Scan for the cell matching the given text and deliver its (X, Y) coordinate at center. 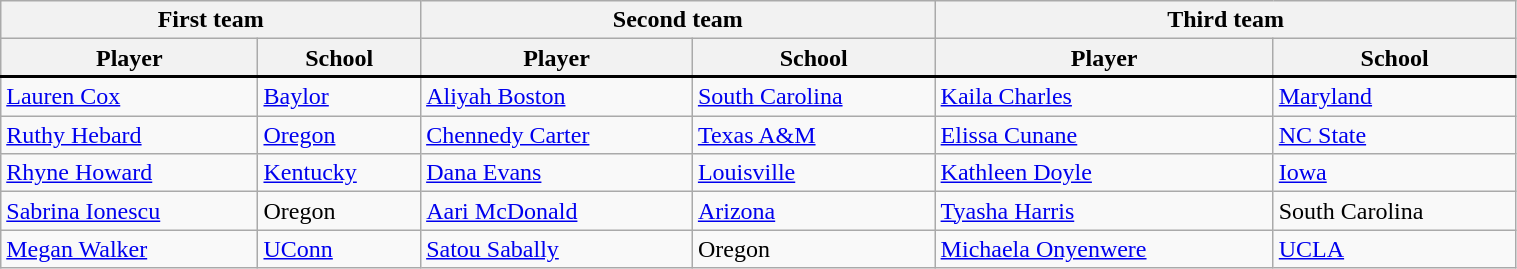
Lauren Cox (130, 96)
Second team (678, 20)
Ruthy Hebard (130, 135)
Third team (1226, 20)
Kathleen Doyle (1104, 173)
Megan Walker (130, 249)
Kentucky (340, 173)
Iowa (1394, 173)
Chennedy Carter (557, 135)
Arizona (814, 211)
Louisville (814, 173)
Aari McDonald (557, 211)
Aliyah Boston (557, 96)
NC State (1394, 135)
UCLA (1394, 249)
UConn (340, 249)
Baylor (340, 96)
Kaila Charles (1104, 96)
Rhyne Howard (130, 173)
Tyasha Harris (1104, 211)
Maryland (1394, 96)
Texas A&M (814, 135)
Sabrina Ionescu (130, 211)
Elissa Cunane (1104, 135)
Dana Evans (557, 173)
First team (211, 20)
Michaela Onyenwere (1104, 249)
Satou Sabally (557, 249)
